For the text-containing cell, return its midpoint in [x, y] coordinate format. 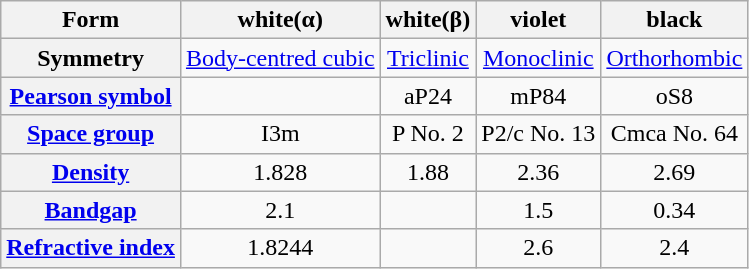
I3m [280, 134]
P No. 2 [428, 134]
2.6 [538, 248]
Form [91, 20]
2.36 [538, 172]
Cmca No. 64 [674, 134]
white(β) [428, 20]
2.69 [674, 172]
2.4 [674, 248]
Triclinic [428, 58]
Bandgap [91, 210]
1.8244 [280, 248]
violet [538, 20]
Body-centred cubic [280, 58]
2.1 [280, 210]
Density [91, 172]
1.5 [538, 210]
P2/c No. 13 [538, 134]
1.828 [280, 172]
aP24 [428, 96]
Pearson symbol [91, 96]
mP84 [538, 96]
1.88 [428, 172]
Space group [91, 134]
Refractive index [91, 248]
Symmetry [91, 58]
oS8 [674, 96]
Orthorhombic [674, 58]
white(α) [280, 20]
black [674, 20]
Monoclinic [538, 58]
0.34 [674, 210]
